Scan for the cell matching the given text and deliver its [X, Y] coordinate at center. 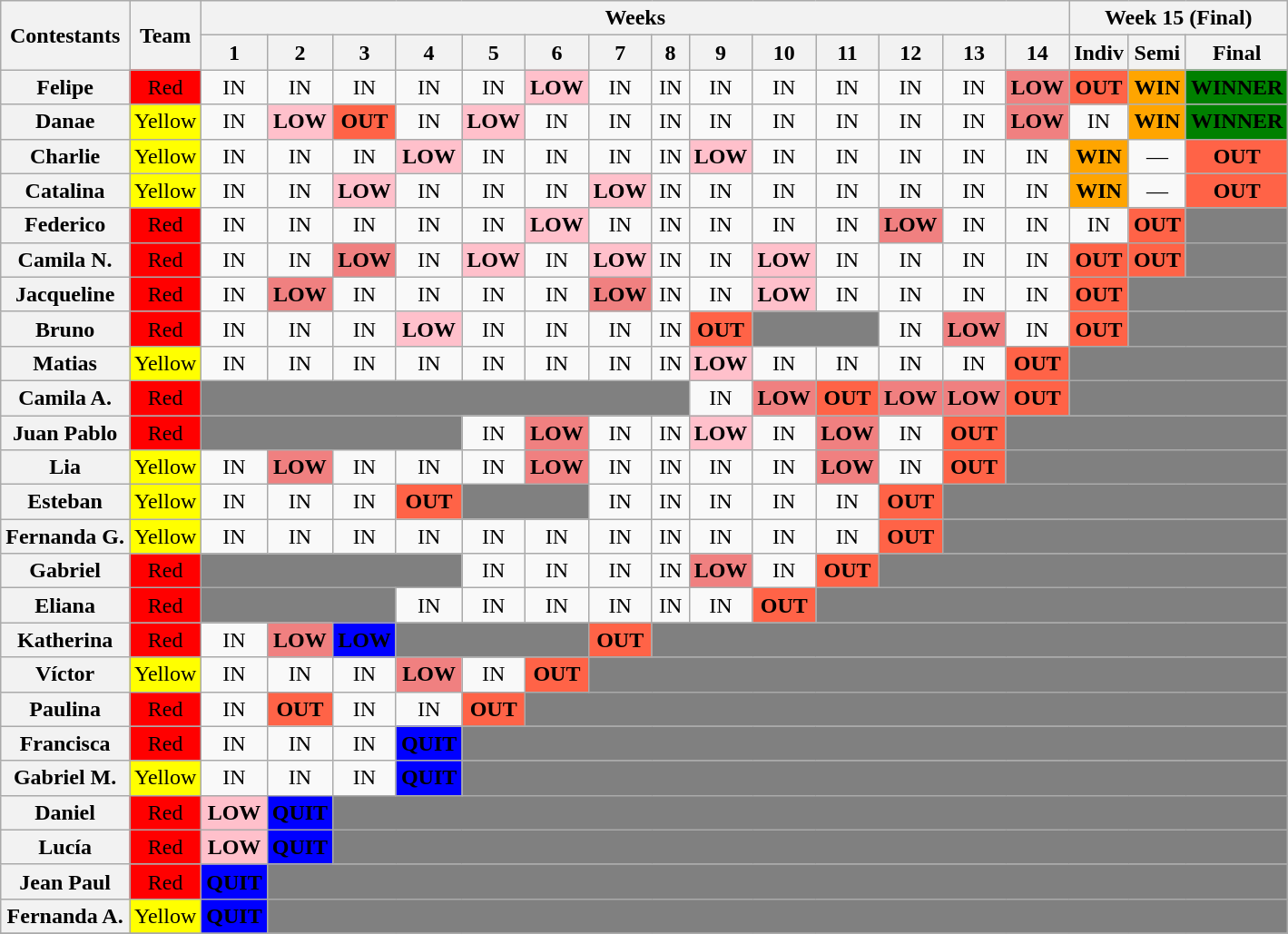
Katherina [65, 640]
Team [165, 35]
14 [1037, 53]
Francisca [65, 743]
Final [1236, 53]
Eliana [65, 605]
3 [365, 53]
13 [974, 53]
Danae [65, 122]
4 [428, 53]
5 [494, 53]
Jean Paul [65, 881]
Bruno [65, 329]
2 [300, 53]
Víctor [65, 674]
Camila A. [65, 398]
Esteban [65, 502]
Federico [65, 225]
11 [848, 53]
Indiv [1099, 53]
Week 15 (Final) [1178, 18]
Gabriel [65, 571]
Fernanda G. [65, 536]
Catalina [65, 191]
Weeks [635, 18]
Jacqueline [65, 294]
Charlie [65, 156]
Daniel [65, 812]
Juan Pablo [65, 433]
9 [721, 53]
Gabriel M. [65, 778]
Fernanda A. [65, 916]
6 [557, 53]
Camila N. [65, 260]
8 [670, 53]
12 [910, 53]
Felipe [65, 87]
Contestants [65, 35]
Matias [65, 363]
Lucía [65, 847]
Semi [1156, 53]
Lia [65, 467]
Paulina [65, 709]
7 [620, 53]
1 [234, 53]
10 [784, 53]
